Return the (X, Y) coordinate for the center point of the cell that contains the specified text.  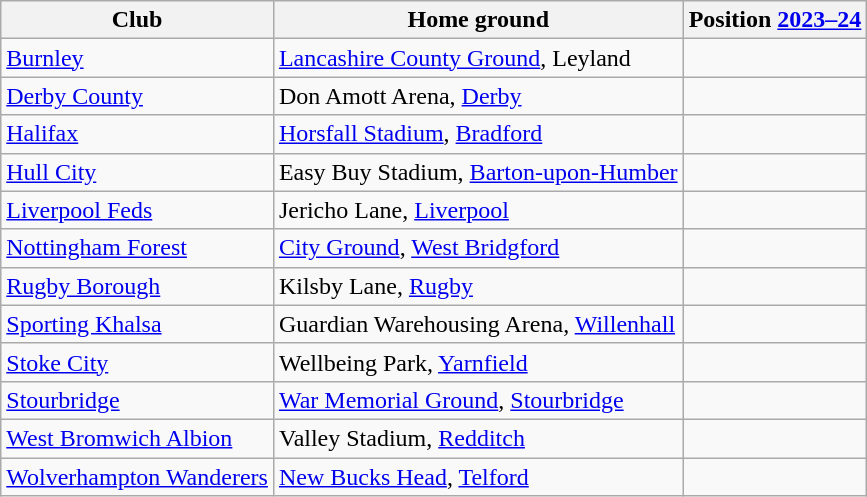
Halifax (138, 134)
Derby County (138, 96)
City Ground, West Bridgford (478, 248)
Rugby Borough (138, 286)
Sporting Khalsa (138, 324)
Home ground (478, 20)
Hull City (138, 172)
Easy Buy Stadium, Barton-upon-Humber (478, 172)
Stoke City (138, 362)
Position 2023–24 (775, 20)
Kilsby Lane, Rugby (478, 286)
War Memorial Ground, Stourbridge (478, 400)
Guardian Warehousing Arena, Willenhall (478, 324)
Club (138, 20)
Liverpool Feds (138, 210)
Valley Stadium, Redditch (478, 438)
New Bucks Head, Telford (478, 477)
Wolverhampton Wanderers (138, 477)
Nottingham Forest (138, 248)
Lancashire County Ground, Leyland (478, 58)
Stourbridge (138, 400)
Burnley (138, 58)
Don Amott Arena, Derby (478, 96)
Wellbeing Park, Yarnfield (478, 362)
West Bromwich Albion (138, 438)
Jericho Lane, Liverpool (478, 210)
Horsfall Stadium, Bradford (478, 134)
